Find where the given text appears and provide that cell's center as [X, Y] coordinate. 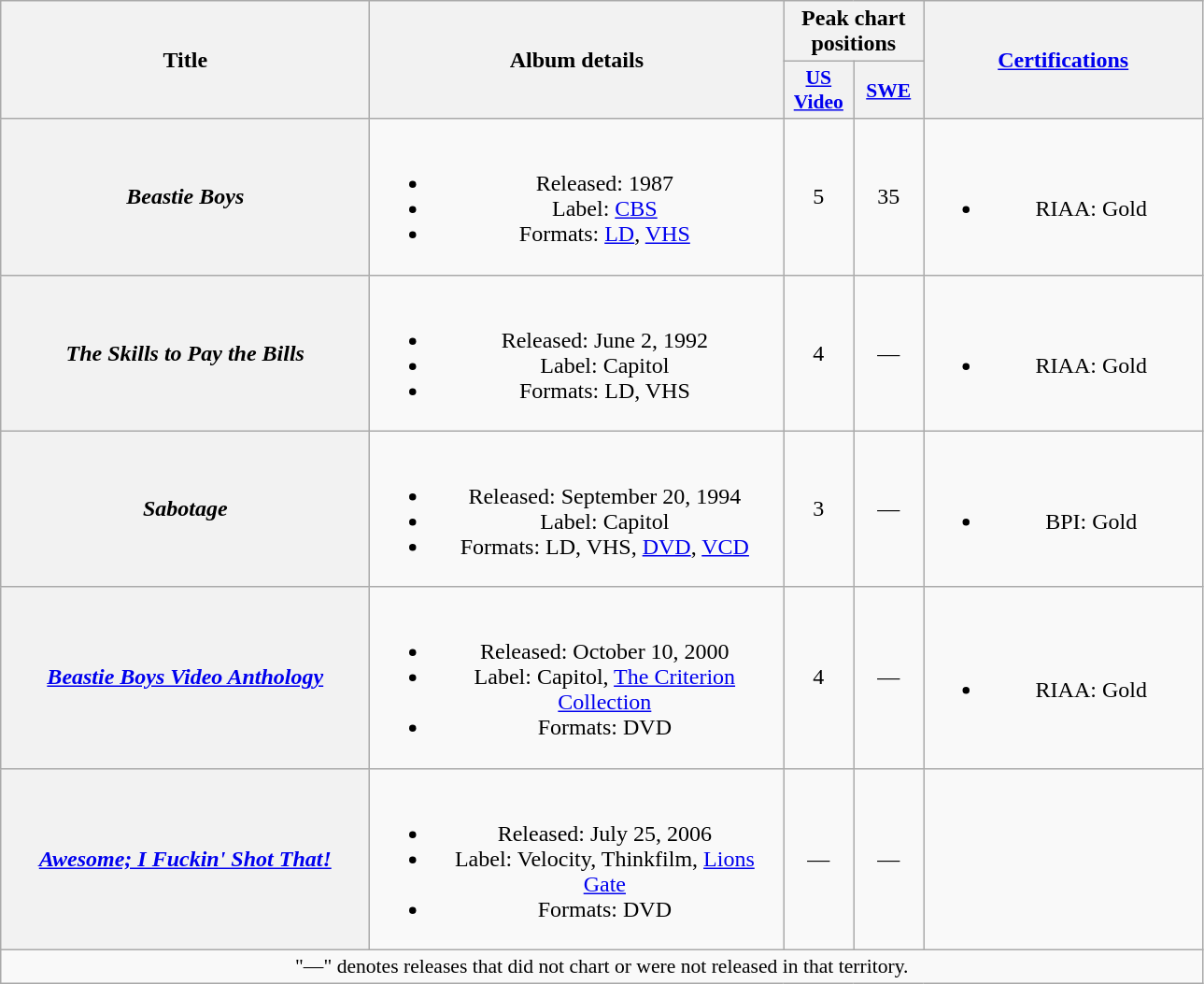
USVideo [818, 90]
Certifications [1063, 60]
Peak chart positions [854, 32]
Released: October 10, 2000Label: Capitol, The Criterion CollectionFormats: DVD [577, 677]
Beastie Boys [185, 196]
Awesome; I Fuckin' Shot That! [185, 859]
SWE [889, 90]
Title [185, 60]
Sabotage [185, 508]
35 [889, 196]
"—" denotes releases that did not chart or were not released in that territory. [602, 966]
Released: September 20, 1994Label: CapitolFormats: LD, VHS, DVD, VCD [577, 508]
Album details [577, 60]
The Skills to Pay the Bills [185, 353]
3 [818, 508]
Released: 1987Label: CBSFormats: LD, VHS [577, 196]
Released: July 25, 2006Label: Velocity, Thinkfilm, Lions GateFormats: DVD [577, 859]
Beastie Boys Video Anthology [185, 677]
Released: June 2, 1992Label: CapitolFormats: LD, VHS [577, 353]
BPI: Gold [1063, 508]
5 [818, 196]
